Output the (X, Y) coordinate of the center of the cell containing the given text.  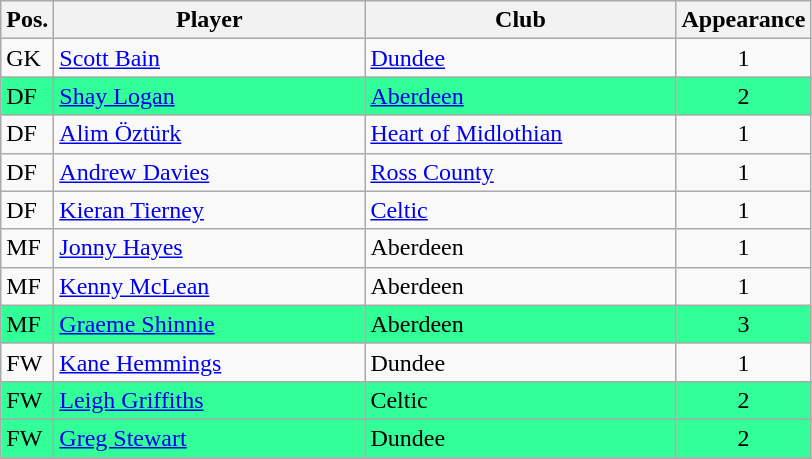
Appearance (744, 20)
Graeme Shinnie (210, 324)
Club (520, 20)
Pos. (28, 20)
Shay Logan (210, 96)
Alim Öztürk (210, 134)
Player (210, 20)
Kenny McLean (210, 286)
Leigh Griffiths (210, 400)
Ross County (520, 172)
GK (28, 58)
Jonny Hayes (210, 248)
Greg Stewart (210, 438)
3 (744, 324)
Scott Bain (210, 58)
Kieran Tierney (210, 210)
Andrew Davies (210, 172)
Kane Hemmings (210, 362)
Heart of Midlothian (520, 134)
